Extract the [X, Y] coordinate from the center of the cell holding the provided text.  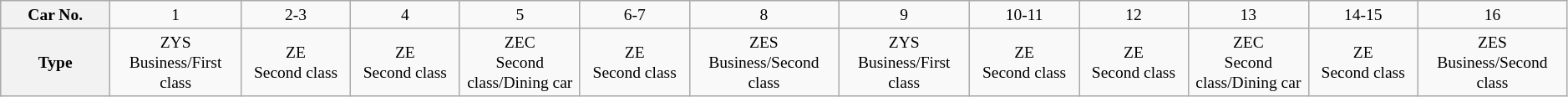
Type [55, 62]
2-3 [296, 15]
12 [1134, 15]
8 [764, 15]
14-15 [1363, 15]
9 [904, 15]
6-7 [635, 15]
5 [520, 15]
16 [1492, 15]
10-11 [1024, 15]
4 [404, 15]
13 [1248, 15]
1 [175, 15]
Car No. [55, 15]
